Capture the cell that displays the provided text and extract its (X, Y) central coordinate. 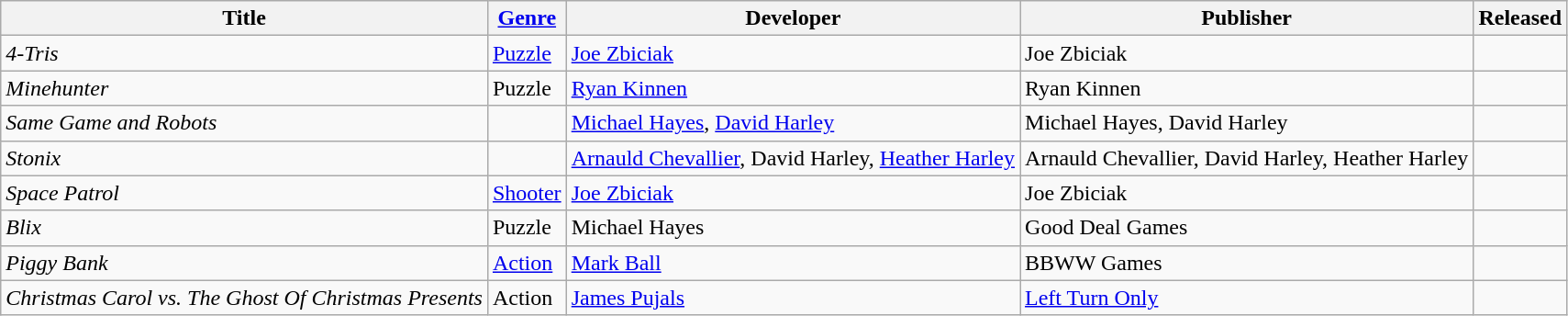
Stonix (244, 158)
Genre (527, 18)
Released (1520, 18)
BBWW Games (1247, 263)
James Pujals (793, 298)
Space Patrol (244, 193)
Piggy Bank (244, 263)
Minehunter (244, 88)
Left Turn Only (1247, 298)
Developer (793, 18)
4-Tris (244, 53)
Michael Hayes (793, 228)
Shooter (527, 193)
Good Deal Games (1247, 228)
Title (244, 18)
Mark Ball (793, 263)
Christmas Carol vs. The Ghost Of Christmas Presents (244, 298)
Same Game and Robots (244, 123)
Publisher (1247, 18)
Blix (244, 228)
